For the text-containing cell, return its midpoint in (x, y) coordinate format. 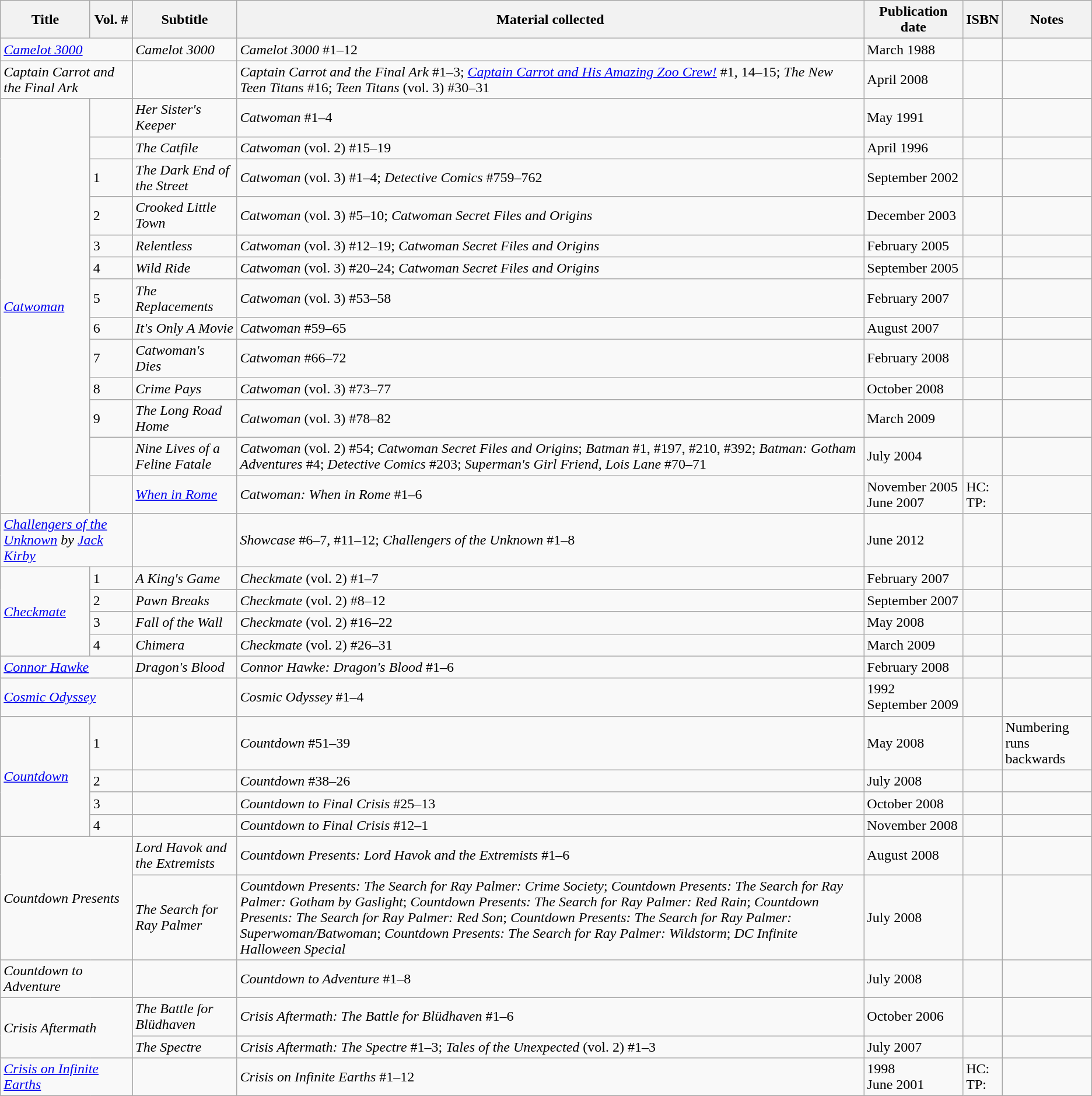
Crisis Aftermath: The Spectre #1–3; Tales of the Unexpected (vol. 2) #1–3 (551, 1047)
Countdown (45, 776)
Countdown Presents: Lord Havok and the Extremists #1–6 (551, 856)
Connor Hawke: Dragon's Blood #1–6 (551, 667)
Title (45, 20)
February 2005 (914, 246)
Pawn Breaks (184, 601)
July 2004 (914, 456)
1998June 2001 (914, 1077)
Crime Pays (184, 388)
Countdown to Adventure #1–8 (551, 979)
Checkmate (45, 612)
September 2007 (914, 601)
Crisis Aftermath: The Battle for Blüdhaven #1–6 (551, 1017)
Notes (1046, 20)
The Catfile (184, 148)
Subtitle (184, 20)
Countdown to Adventure (66, 979)
May 1991 (914, 118)
Checkmate (vol. 2) #1–7 (551, 578)
Catwoman (vol. 3) #5–10; Catwoman Secret Files and Origins (551, 216)
Countdown #38–26 (551, 781)
Catwoman (vol. 3) #53–58 (551, 298)
Catwoman #59–65 (551, 328)
Catwoman's Dies (184, 358)
Captain Carrot and the Final Ark (66, 79)
The Long Road Home (184, 419)
Cosmic Odyssey (66, 697)
Checkmate (vol. 2) #8–12 (551, 601)
Showcase #6–7, #11–12; Challengers of the Unknown #1–8 (551, 540)
5 (111, 298)
9 (111, 419)
The Search for Ray Palmer (184, 917)
Countdown to Final Crisis #25–13 (551, 803)
Catwoman (vol. 3) #12–19; Catwoman Secret Files and Origins (551, 246)
It's Only A Movie (184, 328)
7 (111, 358)
Challengers of the Unknown by Jack Kirby (66, 540)
The Dark End of the Street (184, 177)
September 2005 (914, 268)
Checkmate (vol. 2) #16–22 (551, 623)
Crisis Aftermath (66, 1028)
Fall of the Wall (184, 623)
Captain Carrot and the Final Ark #1–3; Captain Carrot and His Amazing Zoo Crew! #1, 14–15; The New Teen Titans #16; Teen Titans (vol. 3) #30–31 (551, 79)
Cosmic Odyssey #1–4 (551, 697)
Catwoman (vol. 3) #1–4; Detective Comics #759–762 (551, 177)
Publication date (914, 20)
June 2012 (914, 540)
Countdown Presents (66, 898)
Connor Hawke (66, 667)
April 2008 (914, 79)
Catwoman (vol. 2) #15–19 (551, 148)
September 2002 (914, 177)
Crisis on Infinite Earths #1–12 (551, 1077)
ISBN (982, 20)
October 2006 (914, 1017)
Dragon's Blood (184, 667)
Chimera (184, 645)
Nine Lives of a Feline Fatale (184, 456)
Relentless (184, 246)
The Spectre (184, 1047)
Countdown #51–39 (551, 743)
November 2008 (914, 825)
Checkmate (vol. 2) #26–31 (551, 645)
When in Rome (184, 495)
Material collected (551, 20)
Lord Havok and the Extremists (184, 856)
Catwoman #1–4 (551, 118)
Catwoman (vol. 3) #78–82 (551, 419)
November 2005June 2007 (914, 495)
The Replacements (184, 298)
Catwoman #66–72 (551, 358)
Countdown to Final Crisis #12–1 (551, 825)
The Battle for Blüdhaven (184, 1017)
August 2007 (914, 328)
Camelot 3000 #1–12 (551, 50)
April 1996 (914, 148)
Her Sister's Keeper (184, 118)
Catwoman (vol. 3) #20–24; Catwoman Secret Files and Origins (551, 268)
Crooked Little Town (184, 216)
March 1988 (914, 50)
Vol. # (111, 20)
1992September 2009 (914, 697)
Catwoman (vol. 3) #73–77 (551, 388)
July 2007 (914, 1047)
6 (111, 328)
Wild Ride (184, 268)
Numbering runs backwards (1046, 743)
A King's Game (184, 578)
Catwoman: When in Rome #1–6 (551, 495)
Catwoman (45, 306)
December 2003 (914, 216)
8 (111, 388)
August 2008 (914, 856)
Crisis on Infinite Earths (66, 1077)
